Pinpoint the cell where the given text exists, returning its [X, Y] midpoint coordinate. 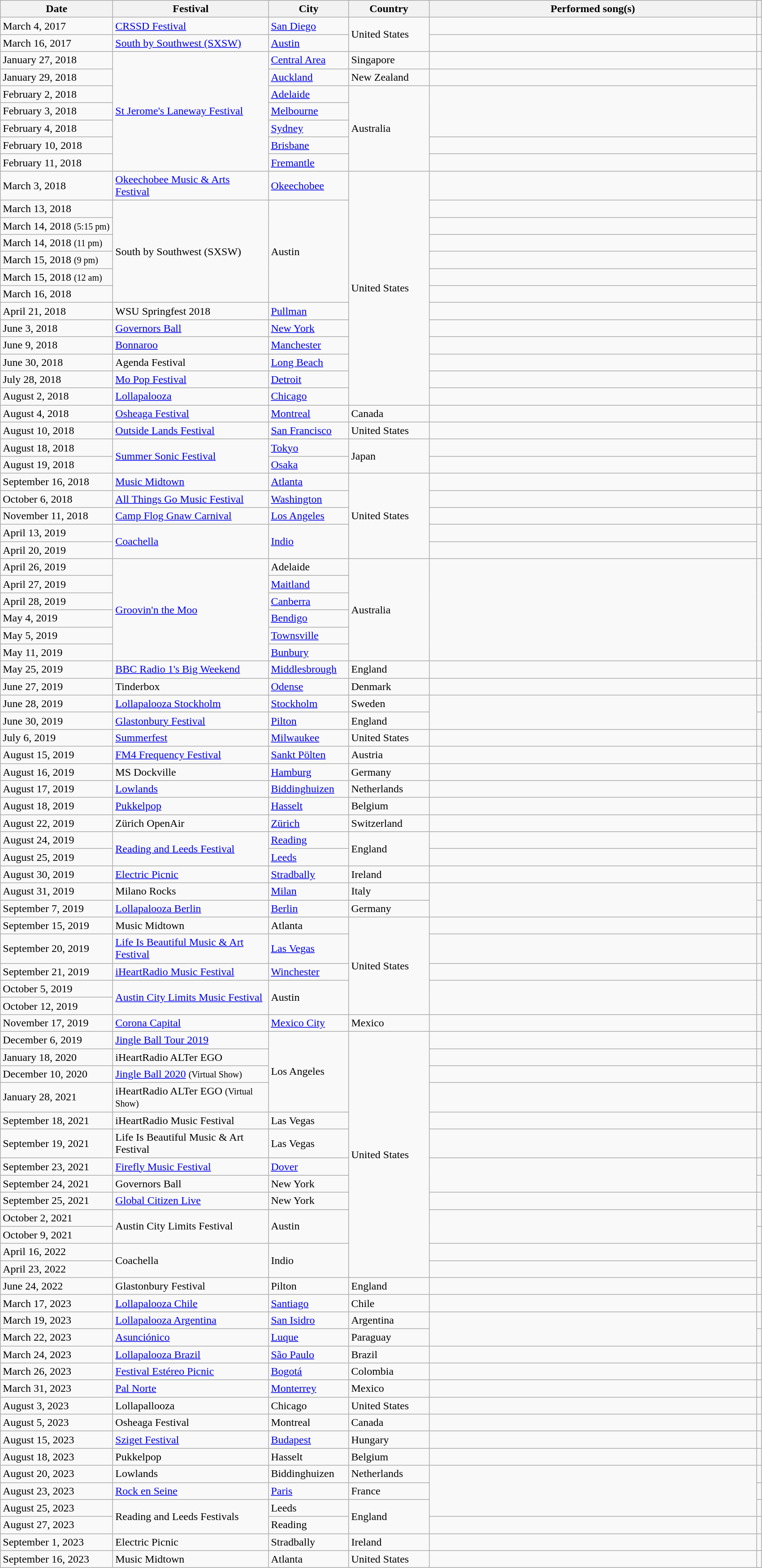
February 11, 2018 [56, 162]
Sydney [308, 128]
April 20, 2019 [56, 550]
February 10, 2018 [56, 145]
City [308, 9]
Bendigo [308, 618]
November 11, 2018 [56, 516]
August 18, 2018 [56, 447]
April 27, 2019 [56, 584]
Colombia [389, 1372]
March 16, 2017 [56, 43]
March 16, 2018 [56, 294]
Agenda Festival [191, 362]
July 6, 2019 [56, 738]
September 24, 2021 [56, 1184]
January 27, 2018 [56, 60]
Long Beach [308, 362]
Maitland [308, 584]
Country [389, 9]
Bunbury [308, 652]
Japan [389, 456]
August 3, 2023 [56, 1406]
Switzerland [389, 823]
Central Area [308, 60]
August 16, 2019 [56, 772]
Milwaukee [308, 738]
Reading and Leeds Festivals [191, 1516]
April 23, 2022 [56, 1269]
August 4, 2018 [56, 413]
August 23, 2023 [56, 1491]
Date [56, 9]
Lollapallooza [191, 1406]
France [389, 1491]
Global Citizen Live [191, 1201]
September 15, 2019 [56, 925]
San Diego [308, 26]
March 17, 2023 [56, 1303]
Outside Lands Festival [191, 430]
Lollapalooza Chile [191, 1303]
June 9, 2018 [56, 345]
January 18, 2020 [56, 1057]
Lollapalooza [191, 396]
April 13, 2019 [56, 533]
March 31, 2023 [56, 1389]
Osaka [308, 465]
Austin City Limits Festival [191, 1226]
Chile [389, 1303]
August 15, 2019 [56, 755]
January 28, 2021 [56, 1098]
Manchester [308, 345]
Brisbane [308, 145]
Dover [308, 1167]
August 18, 2019 [56, 806]
Auckland [308, 77]
March 19, 2023 [56, 1320]
September 20, 2019 [56, 949]
March 13, 2018 [56, 208]
Melbourne [308, 111]
September 1, 2023 [56, 1542]
iHeartRadio ALTer EGO (Virtual Show) [191, 1098]
Okeechobee Music & Arts Festival [191, 186]
Jingle Ball 2020 (Virtual Show) [191, 1074]
August 2, 2018 [56, 396]
Mo Pop Festival [191, 379]
Sweden [389, 704]
Sziget Festival [191, 1440]
Paraguay [389, 1337]
Lollapalooza Stockholm [191, 704]
Tokyo [308, 447]
September 7, 2019 [56, 908]
Festival Estéreo Picnic [191, 1372]
February 3, 2018 [56, 111]
March 22, 2023 [56, 1337]
Luque [308, 1337]
March 15, 2018 (9 pm) [56, 260]
Milan [308, 891]
Pal Norte [191, 1389]
May 11, 2019 [56, 652]
Townsville [308, 635]
Budapest [308, 1440]
April 21, 2018 [56, 311]
Middlesbrough [308, 669]
September 16, 2018 [56, 482]
Berlin [308, 908]
Lollapalooza Brazil [191, 1355]
August 31, 2019 [56, 891]
Singapore [389, 60]
March 24, 2023 [56, 1355]
August 20, 2023 [56, 1474]
June 30, 2018 [56, 362]
August 10, 2018 [56, 430]
August 30, 2019 [56, 874]
San Isidro [308, 1320]
Rock en Seine [191, 1491]
Asunciónico [191, 1337]
Detroit [308, 379]
June 3, 2018 [56, 328]
May 4, 2019 [56, 618]
Performed song(s) [593, 9]
Canberra [308, 601]
Argentina [389, 1320]
July 28, 2018 [56, 379]
June 24, 2022 [56, 1286]
Okeechobee [308, 186]
Festival [191, 9]
March 3, 2018 [56, 186]
September 25, 2021 [56, 1201]
June 30, 2019 [56, 721]
Firefly Music Festival [191, 1167]
FM4 Frequency Festival [191, 755]
WSU Springfest 2018 [191, 311]
São Paulo [308, 1355]
Italy [389, 891]
February 4, 2018 [56, 128]
Fremantle [308, 162]
August 19, 2018 [56, 465]
August 24, 2019 [56, 840]
Mexico City [308, 1023]
Monterrey [308, 1389]
Stockholm [308, 704]
Lollapalooza Berlin [191, 908]
San Francisco [308, 430]
All Things Go Music Festival [191, 499]
May 5, 2019 [56, 635]
June 27, 2019 [56, 686]
Paris [308, 1491]
Denmark [389, 686]
Pullman [308, 311]
March 4, 2017 [56, 26]
September 23, 2021 [56, 1167]
Odense [308, 686]
August 17, 2019 [56, 789]
October 9, 2021 [56, 1235]
August 22, 2019 [56, 823]
Groovin'n the Moo [191, 610]
June 28, 2019 [56, 704]
September 21, 2019 [56, 972]
Zürich OpenAir [191, 823]
October 12, 2019 [56, 1006]
October 6, 2018 [56, 499]
October 2, 2021 [56, 1218]
Austin City Limits Music Festival [191, 997]
March 14, 2018 (5:15 pm) [56, 226]
April 16, 2022 [56, 1252]
New Zealand [389, 77]
January 29, 2018 [56, 77]
Hamburg [308, 772]
September 18, 2021 [56, 1121]
Sankt Pölten [308, 755]
May 25, 2019 [56, 669]
March 15, 2018 (12 am) [56, 277]
August 27, 2023 [56, 1525]
Lollapalooza Argentina [191, 1320]
Milano Rocks [191, 891]
August 5, 2023 [56, 1423]
November 17, 2019 [56, 1023]
Zürich [308, 823]
August 25, 2019 [56, 857]
Corona Capital [191, 1023]
March 14, 2018 (11 pm) [56, 243]
April 28, 2019 [56, 601]
Winchester [308, 972]
Summerfest [191, 738]
August 18, 2023 [56, 1457]
CRSSD Festival [191, 26]
iHeartRadio ALTer EGO [191, 1057]
December 10, 2020 [56, 1074]
Summer Sonic Festival [191, 456]
March 26, 2023 [56, 1372]
Tinderbox [191, 686]
Bogotá [308, 1372]
September 19, 2021 [56, 1143]
August 15, 2023 [56, 1440]
Reading and Leeds Festival [191, 849]
August 25, 2023 [56, 1508]
Jingle Ball Tour 2019 [191, 1040]
Brazil [389, 1355]
BBC Radio 1's Big Weekend [191, 669]
MS Dockville [191, 772]
Washington [308, 499]
St Jerome's Laneway Festival [191, 111]
Austria [389, 755]
February 2, 2018 [56, 94]
September 16, 2023 [56, 1559]
Camp Flog Gnaw Carnival [191, 516]
October 5, 2019 [56, 989]
Santiago [308, 1303]
Bonnaroo [191, 345]
April 26, 2019 [56, 567]
December 6, 2019 [56, 1040]
Hungary [389, 1440]
